Detect which cell encompasses the target text, then output its [x, y] center coordinate. 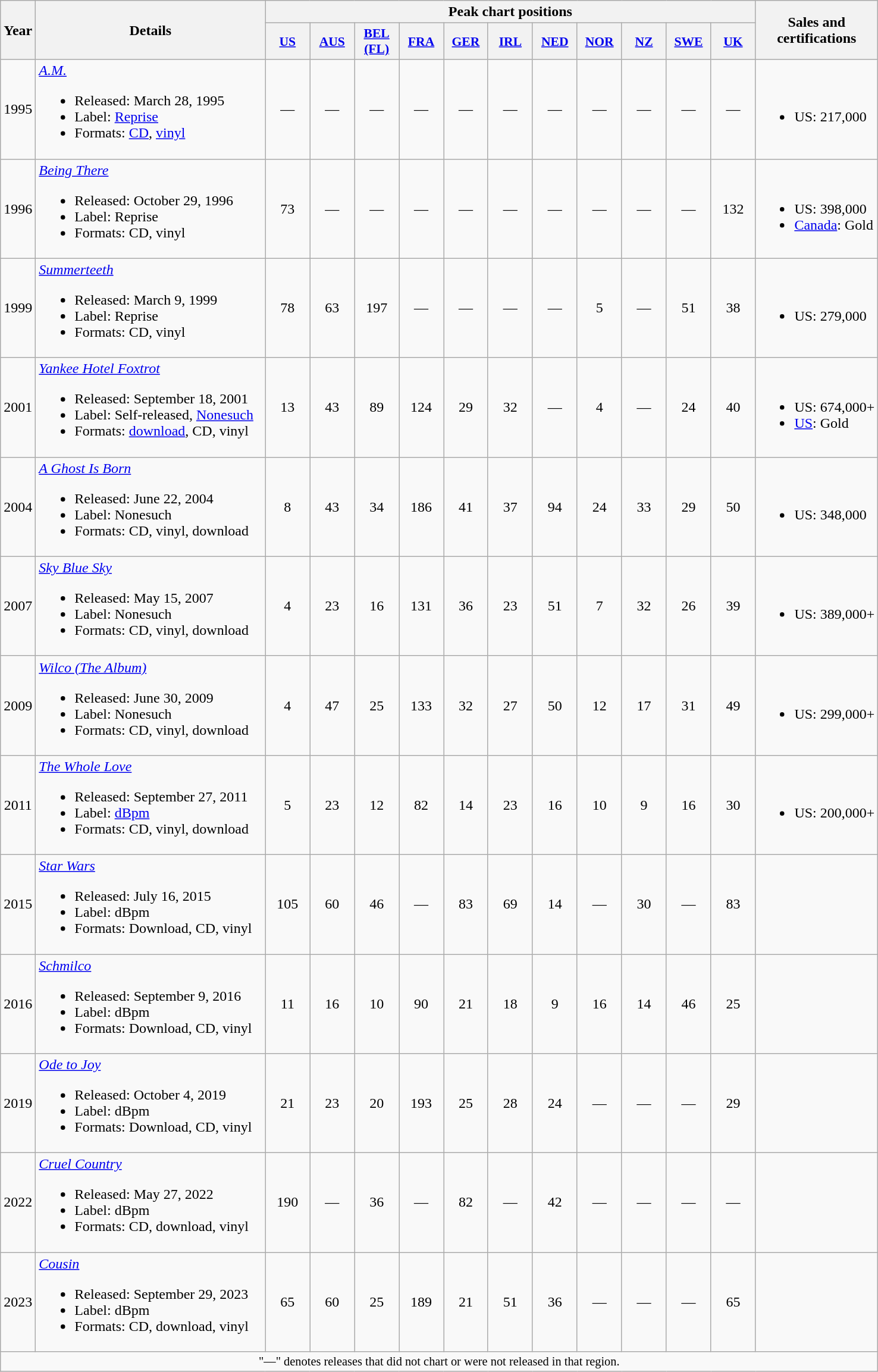
2007 [18, 606]
US: 389,000+ [817, 606]
105 [288, 904]
73 [288, 208]
A Ghost Is BornReleased: June 22, 2004Label: NonesuchFormats: CD, vinyl, download [150, 507]
NOR [600, 42]
2019 [18, 1103]
20 [377, 1103]
2004 [18, 507]
13 [288, 407]
The Whole LoveReleased: September 27, 2011Label: dBpmFormats: CD, vinyl, download [150, 804]
11 [288, 1004]
90 [421, 1004]
US: 398,000Canada: Gold [817, 208]
US: 279,000 [817, 308]
Year [18, 30]
78 [288, 308]
186 [421, 507]
63 [332, 308]
2001 [18, 407]
US: 348,000 [817, 507]
131 [421, 606]
27 [510, 706]
40 [733, 407]
US: 674,000+US: Gold [817, 407]
2015 [18, 904]
17 [644, 706]
33 [644, 507]
89 [377, 407]
US: 217,000 [817, 109]
18 [510, 1004]
SWE [689, 42]
GER [466, 42]
Star WarsReleased: July 16, 2015Label: dBpmFormats: Download, CD, vinyl [150, 904]
Yankee Hotel FoxtrotReleased: September 18, 2001Label: Self-released, NonesuchFormats: download, CD, vinyl [150, 407]
41 [466, 507]
Wilco (The Album)Released: June 30, 2009Label: NonesuchFormats: CD, vinyl, download [150, 706]
94 [554, 507]
"—" denotes releases that did not chart or were not released in that region. [439, 1362]
42 [554, 1203]
2009 [18, 706]
Being ThereReleased: October 29, 1996Label: RepriseFormats: CD, vinyl [150, 208]
132 [733, 208]
47 [332, 706]
124 [421, 407]
39 [733, 606]
49 [733, 706]
38 [733, 308]
7 [600, 606]
28 [510, 1103]
2011 [18, 804]
1996 [18, 208]
189 [421, 1302]
Sky Blue SkyReleased: May 15, 2007Label: NonesuchFormats: CD, vinyl, download [150, 606]
FRA [421, 42]
2022 [18, 1203]
SchmilcoReleased: September 9, 2016Label: dBpmFormats: Download, CD, vinyl [150, 1004]
CousinReleased: September 29, 2023Label: dBpmFormats: CD, download, vinyl [150, 1302]
8 [288, 507]
37 [510, 507]
Details [150, 30]
26 [689, 606]
193 [421, 1103]
69 [510, 904]
2023 [18, 1302]
NED [554, 42]
BEL(FL) [377, 42]
190 [288, 1203]
31 [689, 706]
Cruel CountryReleased: May 27, 2022Label: dBpmFormats: CD, download, vinyl [150, 1203]
2016 [18, 1004]
197 [377, 308]
34 [377, 507]
US: 299,000+ [817, 706]
UK [733, 42]
AUS [332, 42]
NZ [644, 42]
Peak chart positions [510, 12]
US [288, 42]
SummerteethReleased: March 9, 1999Label: RepriseFormats: CD, vinyl [150, 308]
Sales andcertifications [817, 30]
A.M.Released: March 28, 1995Label: RepriseFormats: CD, vinyl [150, 109]
133 [421, 706]
IRL [510, 42]
Ode to JoyReleased: October 4, 2019Label: dBpmFormats: Download, CD, vinyl [150, 1103]
1999 [18, 308]
US: 200,000+ [817, 804]
1995 [18, 109]
